Search for the cell housing the specified text and yield its [x, y] center coordinate. 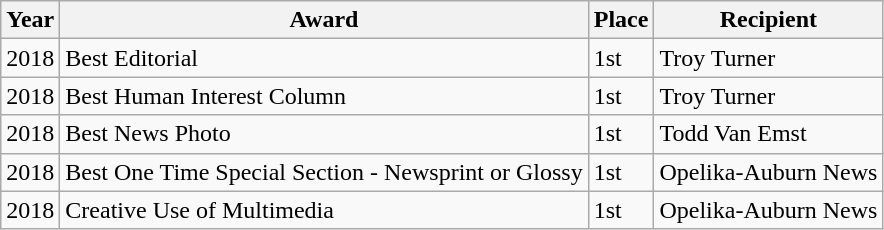
Year [30, 20]
Todd Van Emst [768, 134]
Best News Photo [324, 134]
Place [621, 20]
Best One Time Special Section - Newsprint or Glossy [324, 172]
Best Human Interest Column [324, 96]
Creative Use of Multimedia [324, 210]
Recipient [768, 20]
Best Editorial [324, 58]
Award [324, 20]
